For the text-containing cell, return its midpoint in (x, y) coordinate format. 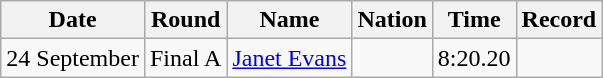
Name (290, 20)
Nation (392, 20)
8:20.20 (474, 58)
Janet Evans (290, 58)
24 September (73, 58)
Final A (185, 58)
Round (185, 20)
Record (559, 20)
Date (73, 20)
Time (474, 20)
